Return [X, Y] of the center of cell containing provided text 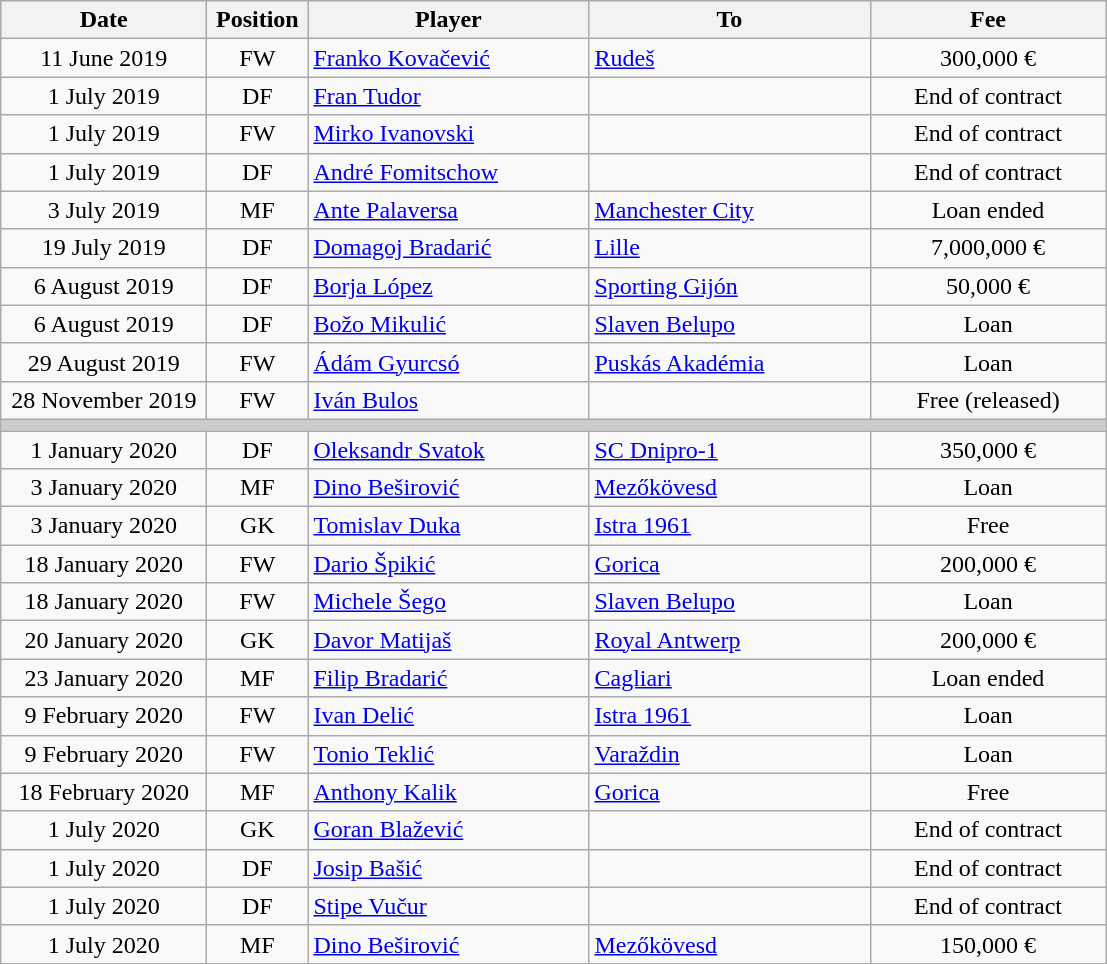
28 November 2019 [104, 400]
3 July 2019 [104, 210]
Ivan Delić [448, 716]
Tonio Teklić [448, 754]
Tomislav Duka [448, 526]
Varaždin [730, 754]
Davor Matijaš [448, 640]
11 June 2019 [104, 58]
Domagoj Bradarić [448, 248]
Oleksandr Svatok [448, 449]
Ante Palaversa [448, 210]
Goran Blažević [448, 830]
50,000 € [988, 286]
Position [258, 20]
Mirko Ivanovski [448, 134]
Dario Špikić [448, 564]
Puskás Akadémia [730, 362]
Fran Tudor [448, 96]
Cagliari [730, 678]
350,000 € [988, 449]
20 January 2020 [104, 640]
Rudeš [730, 58]
Fee [988, 20]
7,000,000 € [988, 248]
19 July 2019 [104, 248]
Borja López [448, 286]
Michele Šego [448, 602]
300,000 € [988, 58]
Anthony Kalik [448, 792]
Iván Bulos [448, 400]
Manchester City [730, 210]
Date [104, 20]
André Fomitschow [448, 172]
Franko Kovačević [448, 58]
18 February 2020 [104, 792]
Royal Antwerp [730, 640]
Božo Mikulić [448, 324]
23 January 2020 [104, 678]
Player [448, 20]
Stipe Vučur [448, 906]
1 January 2020 [104, 449]
Sporting Gijón [730, 286]
To [730, 20]
Filip Bradarić [448, 678]
SC Dnipro-1 [730, 449]
150,000 € [988, 944]
Lille [730, 248]
Ádám Gyurcsó [448, 362]
Josip Bašić [448, 868]
Free (released) [988, 400]
29 August 2019 [104, 362]
